Identify which cell holds the provided text, then report its [X, Y] central coordinate. 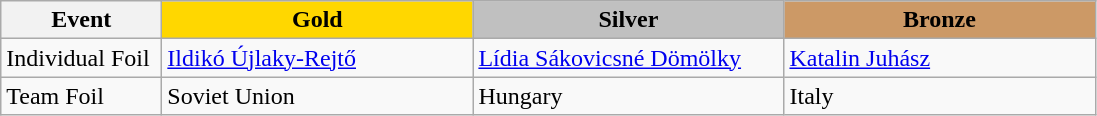
Hungary [628, 96]
Silver [628, 20]
Team Foil [82, 96]
Katalin Juhász [940, 58]
Lídia Sákovicsné Dömölky [628, 58]
Gold [318, 20]
Event [82, 20]
Individual Foil [82, 58]
Soviet Union [318, 96]
Ildikó Újlaky-Rejtő [318, 58]
Bronze [940, 20]
Italy [940, 96]
